Provide the (x, y) coordinate of the cell's center where the given text is located.  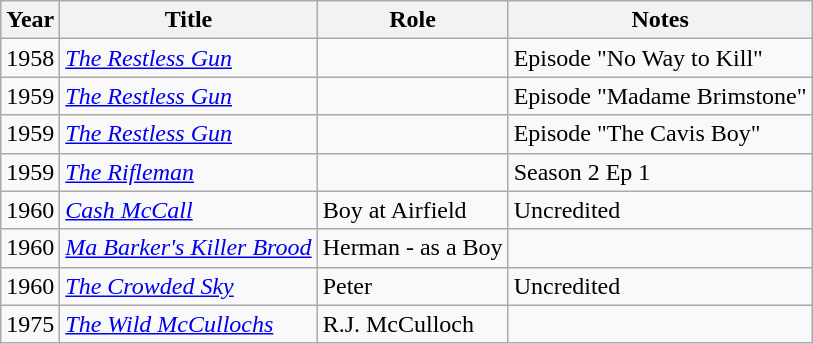
The Crowded Sky (188, 286)
Title (188, 20)
Episode "No Way to Kill" (660, 58)
Boy at Airfield (412, 210)
The Rifleman (188, 172)
Season 2 Ep 1 (660, 172)
R.J. McCulloch (412, 324)
Role (412, 20)
1975 (30, 324)
The Wild McCullochs (188, 324)
Year (30, 20)
Herman - as a Boy (412, 248)
Cash McCall (188, 210)
Notes (660, 20)
Peter (412, 286)
1958 (30, 58)
Ma Barker's Killer Brood (188, 248)
Episode "Madame Brimstone" (660, 96)
Episode "The Cavis Boy" (660, 134)
